Output the [x, y] coordinate of the center of the cell containing the given text.  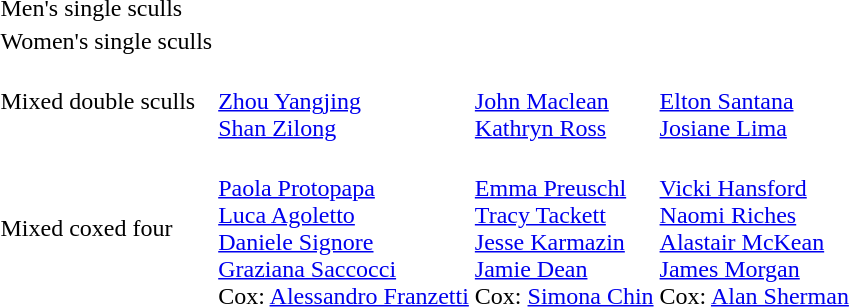
Zhou Yangjing Shan Zilong [344, 101]
John Maclean Kathryn Ross [564, 101]
